Find where the given text appears and provide that cell's center as [X, Y] coordinate. 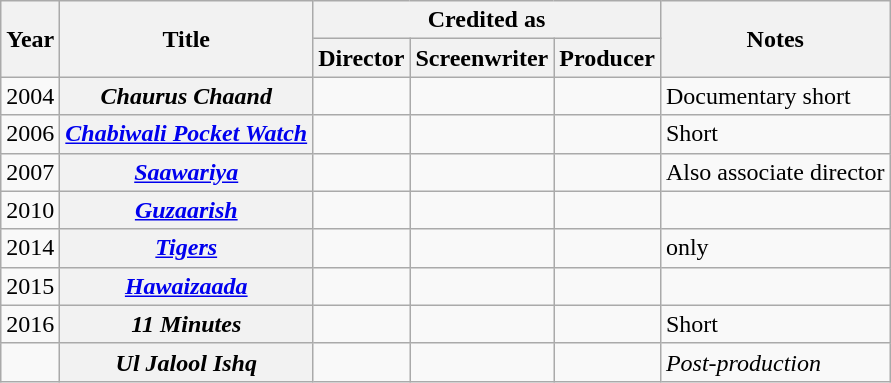
Post-production [775, 362]
Title [186, 39]
2004 [30, 96]
Tigers [186, 248]
Year [30, 39]
Producer [608, 58]
Notes [775, 39]
Guzaarish [186, 210]
Chaurus Chaand [186, 96]
Director [362, 58]
Also associate director [775, 172]
Documentary short [775, 96]
Chabiwali Pocket Watch [186, 134]
2006 [30, 134]
2016 [30, 324]
Hawaizaada [186, 286]
2014 [30, 248]
2010 [30, 210]
Screenwriter [482, 58]
2007 [30, 172]
Ul Jalool Ishq [186, 362]
Saawariya [186, 172]
Credited as [487, 20]
11 Minutes [186, 324]
only [775, 248]
2015 [30, 286]
